Find where the given text appears and provide that cell's center as (x, y) coordinate. 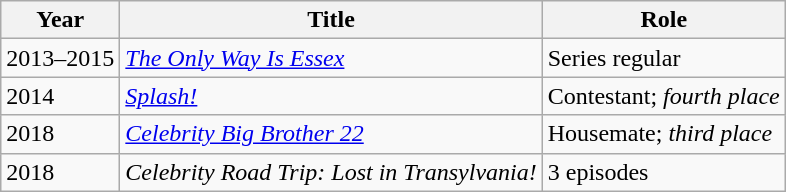
Year (60, 20)
3 episodes (664, 172)
2014 (60, 96)
Housemate; third place (664, 134)
Role (664, 20)
Celebrity Road Trip: Lost in Transylvania! (331, 172)
Series regular (664, 58)
Title (331, 20)
2013–2015 (60, 58)
Contestant; fourth place (664, 96)
The Only Way Is Essex (331, 58)
Celebrity Big Brother 22 (331, 134)
Splash! (331, 96)
